Scan for the cell matching the given text and deliver its [x, y] coordinate at center. 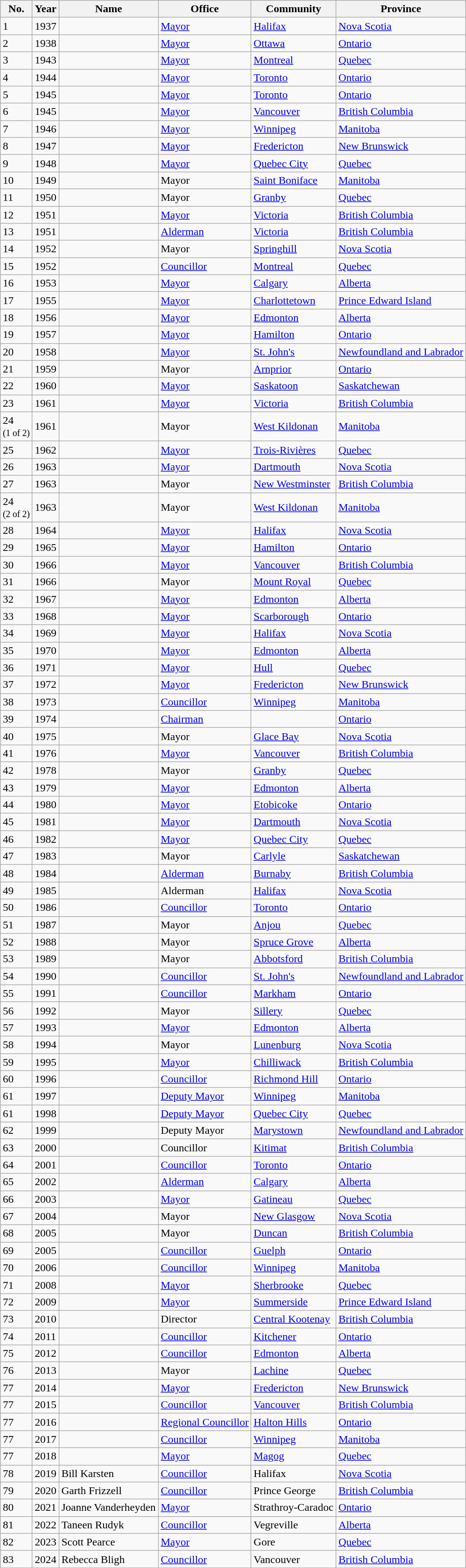
Arnprior [294, 369]
Glace Bay [294, 736]
65 [16, 1182]
2017 [46, 1439]
78 [16, 1473]
Ottawa [294, 43]
Community [294, 9]
Burnaby [294, 873]
Kitimat [294, 1148]
1984 [46, 873]
2019 [46, 1473]
Abbotsford [294, 959]
51 [16, 925]
36 [16, 668]
Spruce Grove [294, 942]
Trois-Rivières [294, 450]
1965 [46, 548]
52 [16, 942]
Vegreville [294, 1525]
79 [16, 1491]
1980 [46, 805]
2018 [46, 1456]
60 [16, 1079]
13 [16, 232]
Hull [294, 668]
2011 [46, 1336]
1968 [46, 616]
1944 [46, 77]
8 [16, 146]
Regional Councillor [204, 1422]
2013 [46, 1371]
Marystown [294, 1131]
83 [16, 1559]
32 [16, 599]
25 [16, 450]
Halton Hills [294, 1422]
1950 [46, 197]
55 [16, 993]
Strathroy-Caradoc [294, 1508]
1957 [46, 335]
Province [401, 9]
80 [16, 1508]
72 [16, 1302]
2020 [46, 1491]
Garth Frizzell [109, 1491]
Duncan [294, 1233]
1979 [46, 788]
68 [16, 1233]
1983 [46, 856]
2024 [46, 1559]
2003 [46, 1199]
1971 [46, 668]
1967 [46, 599]
Chairman [204, 719]
41 [16, 753]
Scarborough [294, 616]
45 [16, 822]
2010 [46, 1319]
Scott Pearce [109, 1542]
1990 [46, 976]
Prince George [294, 1491]
New Glasgow [294, 1216]
29 [16, 548]
1975 [46, 736]
1987 [46, 925]
28 [16, 531]
1998 [46, 1114]
2016 [46, 1422]
1981 [46, 822]
19 [16, 335]
82 [16, 1542]
12 [16, 215]
1982 [46, 839]
18 [16, 318]
20 [16, 352]
59 [16, 1062]
Taneen Rudyk [109, 1525]
6 [16, 112]
5 [16, 95]
3 [16, 60]
1973 [46, 702]
Lachine [294, 1371]
1962 [46, 450]
37 [16, 685]
39 [16, 719]
4 [16, 77]
2022 [46, 1525]
1947 [46, 146]
Chilliwack [294, 1062]
26 [16, 467]
1985 [46, 891]
Rebecca Bligh [109, 1559]
9 [16, 163]
Gatineau [294, 1199]
56 [16, 1010]
Kitchener [294, 1336]
1955 [46, 300]
22 [16, 386]
76 [16, 1371]
64 [16, 1165]
27 [16, 484]
Magog [294, 1456]
2012 [46, 1354]
7 [16, 129]
74 [16, 1336]
17 [16, 300]
15 [16, 266]
58 [16, 1045]
2008 [46, 1285]
Charlottetown [294, 300]
71 [16, 1285]
66 [16, 1199]
67 [16, 1216]
1 [16, 26]
24(2 of 2) [16, 507]
Markham [294, 993]
35 [16, 650]
2015 [46, 1405]
1959 [46, 369]
73 [16, 1319]
54 [16, 976]
1989 [46, 959]
1974 [46, 719]
2009 [46, 1302]
Guelph [294, 1250]
1948 [46, 163]
Anjou [294, 925]
2001 [46, 1165]
31 [16, 582]
1972 [46, 685]
Sillery [294, 1010]
Mount Royal [294, 582]
Lunenburg [294, 1045]
New Westminster [294, 484]
Richmond Hill [294, 1079]
2006 [46, 1268]
34 [16, 633]
24(1 of 2) [16, 426]
2000 [46, 1148]
Summerside [294, 1302]
Gore [294, 1542]
2002 [46, 1182]
1969 [46, 633]
1999 [46, 1131]
16 [16, 283]
Sherbrooke [294, 1285]
1960 [46, 386]
1988 [46, 942]
1938 [46, 43]
1986 [46, 908]
62 [16, 1131]
1997 [46, 1096]
1996 [46, 1079]
1949 [46, 180]
50 [16, 908]
1953 [46, 283]
48 [16, 873]
2021 [46, 1508]
2 [16, 43]
40 [16, 736]
81 [16, 1525]
21 [16, 369]
57 [16, 1027]
1937 [46, 26]
Director [204, 1319]
11 [16, 197]
47 [16, 856]
2023 [46, 1542]
70 [16, 1268]
33 [16, 616]
10 [16, 180]
2014 [46, 1388]
1994 [46, 1045]
1993 [46, 1027]
43 [16, 788]
Saint Boniface [294, 180]
1946 [46, 129]
Year [46, 9]
Etobicoke [294, 805]
2004 [46, 1216]
No. [16, 9]
Bill Karsten [109, 1473]
1958 [46, 352]
75 [16, 1354]
Carlyle [294, 856]
Office [204, 9]
1976 [46, 753]
14 [16, 249]
44 [16, 805]
1978 [46, 770]
46 [16, 839]
1991 [46, 993]
30 [16, 565]
69 [16, 1250]
1956 [46, 318]
1970 [46, 650]
49 [16, 891]
1992 [46, 1010]
42 [16, 770]
63 [16, 1148]
53 [16, 959]
23 [16, 403]
Springhill [294, 249]
1943 [46, 60]
Saskatoon [294, 386]
1964 [46, 531]
1995 [46, 1062]
38 [16, 702]
Name [109, 9]
Central Kootenay [294, 1319]
Joanne Vanderheyden [109, 1508]
